Determine the (x, y) coordinate at the center of the cell enclosing the given text.  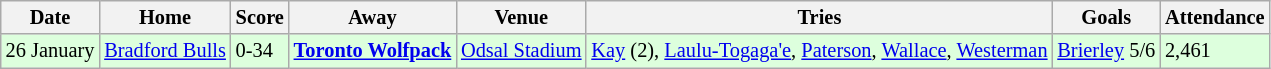
Date (50, 17)
Brierley 5/6 (1106, 51)
Toronto Wolfpack (372, 51)
Odsal Stadium (521, 51)
Attendance (1214, 17)
Away (372, 17)
Venue (521, 17)
Goals (1106, 17)
2,461 (1214, 51)
Bradford Bulls (164, 51)
Score (260, 17)
Home (164, 17)
Kay (2), Laulu-Togaga'e, Paterson, Wallace, Westerman (819, 51)
0-34 (260, 51)
26 January (50, 51)
Tries (819, 17)
